Search for the cell housing the specified text and yield its [x, y] center coordinate. 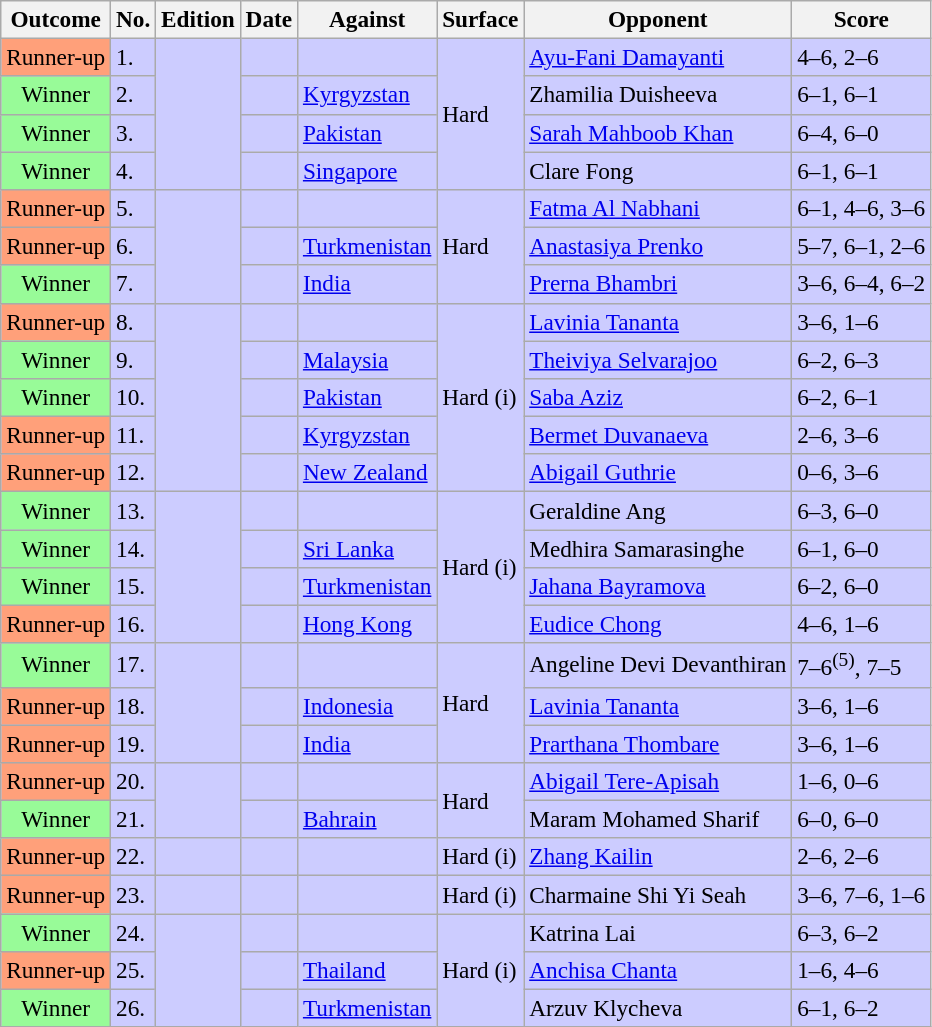
Geraldine Ang [658, 510]
Katrina Lai [658, 932]
Score [862, 19]
Outcome [56, 19]
13. [134, 510]
20. [134, 781]
10. [134, 397]
Against [368, 19]
New Zealand [368, 473]
Thailand [368, 970]
2–6, 2–6 [862, 857]
6–0, 6–0 [862, 819]
Abigail Tere-Apisah [658, 781]
Fatma Al Nabhani [658, 208]
Date [268, 19]
Zhang Kailin [658, 857]
22. [134, 857]
Ayu-Fani Damayanti [658, 57]
Prerna Bhambri [658, 284]
Maram Mohamed Sharif [658, 819]
Sri Lanka [368, 548]
Hong Kong [368, 624]
0–6, 3–6 [862, 473]
Malaysia [368, 359]
4–6, 2–6 [862, 57]
2. [134, 95]
15. [134, 586]
Surface [480, 19]
No. [134, 19]
Abigail Guthrie [658, 473]
9. [134, 359]
1–6, 0–6 [862, 781]
21. [134, 819]
7. [134, 284]
3–6, 7–6, 1–6 [862, 894]
Anastasiya Prenko [658, 246]
Zhamilia Duisheeva [658, 95]
17. [134, 665]
Arzuv Klycheva [658, 1008]
26. [134, 1008]
19. [134, 743]
6–4, 6–0 [862, 133]
Opponent [658, 19]
16. [134, 624]
Charmaine Shi Yi Seah [658, 894]
6–1, 4–6, 3–6 [862, 208]
3. [134, 133]
6–1, 6–2 [862, 1008]
6–2, 6–0 [862, 586]
8. [134, 322]
Anchisa Chanta [658, 970]
6–1, 6–0 [862, 548]
Theiviya Selvarajoo [658, 359]
Clare Fong [658, 170]
24. [134, 932]
6–2, 6–3 [862, 359]
7–6(5), 7–5 [862, 665]
5. [134, 208]
Jahana Bayramova [658, 586]
3–6, 6–4, 6–2 [862, 284]
Bermet Duvanaeva [658, 435]
4–6, 1–6 [862, 624]
Medhira Samarasinghe [658, 548]
Saba Aziz [658, 397]
1. [134, 57]
18. [134, 706]
6–2, 6–1 [862, 397]
6. [134, 246]
Sarah Mahboob Khan [658, 133]
Edition [198, 19]
5–7, 6–1, 2–6 [862, 246]
Prarthana Thombare [658, 743]
25. [134, 970]
4. [134, 170]
14. [134, 548]
23. [134, 894]
Eudice Chong [658, 624]
Angeline Devi Devanthiran [658, 665]
1–6, 4–6 [862, 970]
Indonesia [368, 706]
11. [134, 435]
Singapore [368, 170]
Bahrain [368, 819]
6–3, 6–0 [862, 510]
6–3, 6–2 [862, 932]
2–6, 3–6 [862, 435]
12. [134, 473]
